Identify which cell holds the provided text, then report its [x, y] central coordinate. 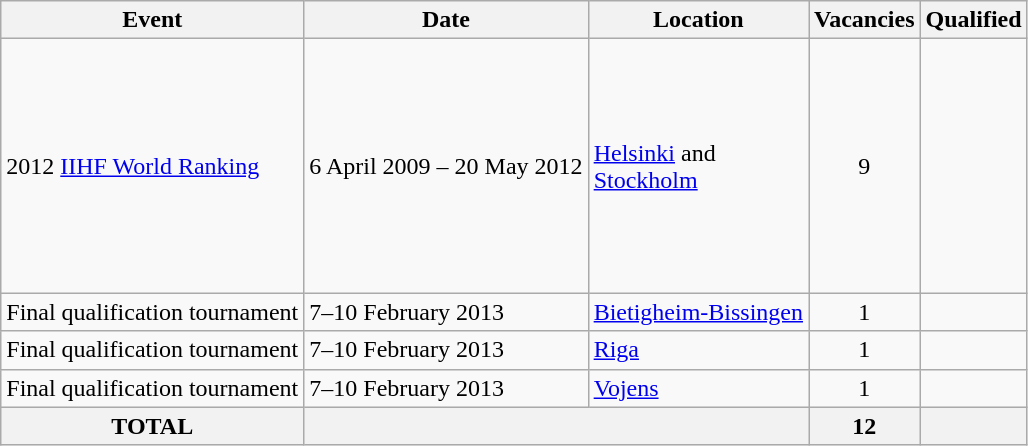
Vacancies [865, 20]
Date [446, 20]
Qualified [974, 20]
6 April 2009 – 20 May 2012 [446, 166]
Location [698, 20]
9 [865, 166]
Riga [698, 350]
2012 IIHF World Ranking [152, 166]
Bietigheim-Bissingen [698, 312]
TOTAL [152, 426]
Event [152, 20]
12 [865, 426]
Helsinki and Stockholm [698, 166]
Vojens [698, 388]
